Return [x, y] of the center of cell containing provided text 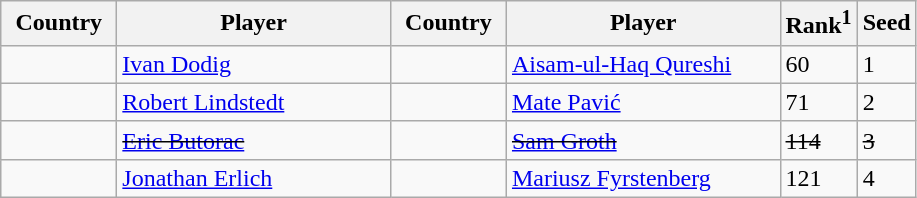
3 [886, 140]
60 [818, 64]
Aisam-ul-Haq Qureshi [643, 64]
Ivan Dodig [254, 64]
121 [818, 178]
71 [818, 102]
Mate Pavić [643, 102]
Rank1 [818, 24]
1 [886, 64]
114 [818, 140]
Jonathan Erlich [254, 178]
Mariusz Fyrstenberg [643, 178]
Eric Butorac [254, 140]
Seed [886, 24]
4 [886, 178]
Sam Groth [643, 140]
2 [886, 102]
Robert Lindstedt [254, 102]
